Find where the given text appears and provide that cell's center as (x, y) coordinate. 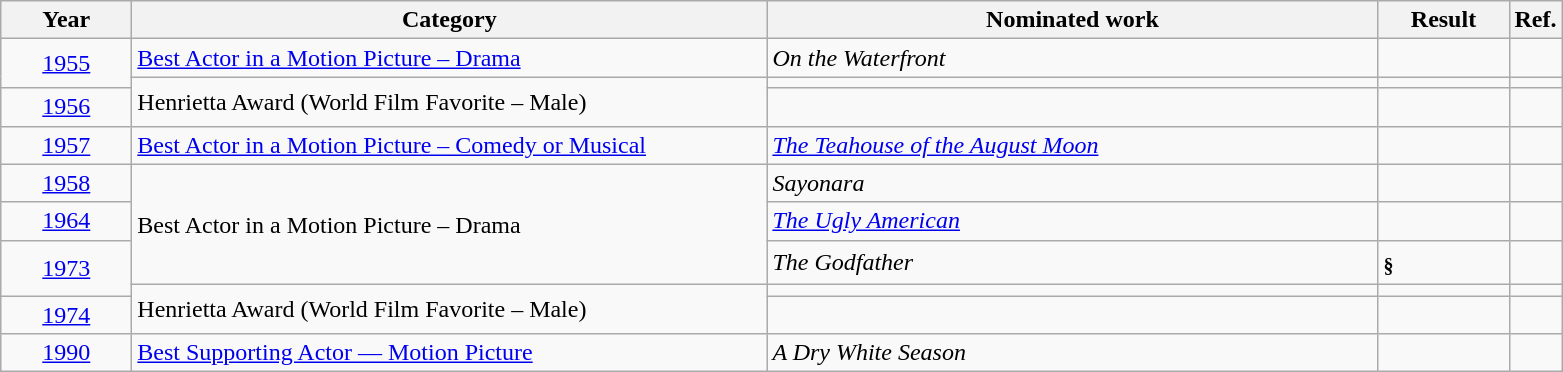
1958 (66, 183)
The Ugly American (1072, 221)
Sayonara (1072, 183)
Ref. (1536, 20)
§ (1444, 262)
The Teahouse of the August Moon (1072, 145)
Nominated work (1072, 20)
1990 (66, 353)
1964 (66, 221)
1955 (66, 64)
Category (450, 20)
1974 (66, 315)
1957 (66, 145)
Result (1444, 20)
1956 (66, 107)
Year (66, 20)
The Godfather (1072, 262)
Best Supporting Actor — Motion Picture (450, 353)
Best Actor in a Motion Picture – Comedy or Musical (450, 145)
1973 (66, 268)
On the Waterfront (1072, 58)
A Dry White Season (1072, 353)
